Extract the [x, y] coordinate from the center of the cell holding the provided text.  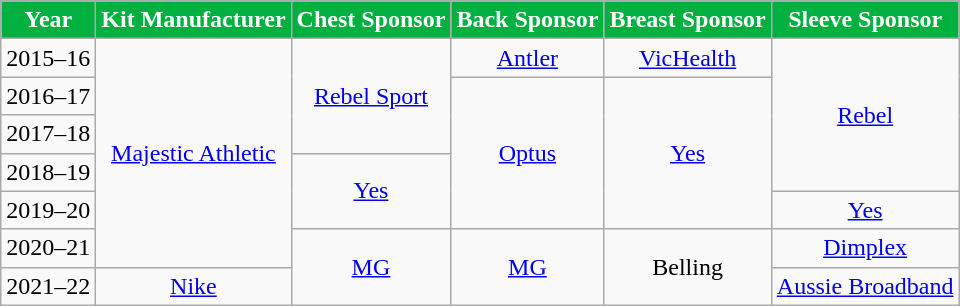
Breast Sponsor [688, 20]
Year [48, 20]
Chest Sponsor [371, 20]
2017–18 [48, 134]
2020–21 [48, 248]
Optus [528, 153]
2016–17 [48, 96]
Rebel Sport [371, 96]
Belling [688, 267]
Majestic Athletic [194, 153]
2021–22 [48, 286]
2019–20 [48, 210]
Sleeve Sponsor [865, 20]
Kit Manufacturer [194, 20]
Antler [528, 58]
Dimplex [865, 248]
VicHealth [688, 58]
Aussie Broadband [865, 286]
2018–19 [48, 172]
2015–16 [48, 58]
Back Sponsor [528, 20]
Nike [194, 286]
Rebel [865, 115]
